Search for the cell housing the specified text and yield its [x, y] center coordinate. 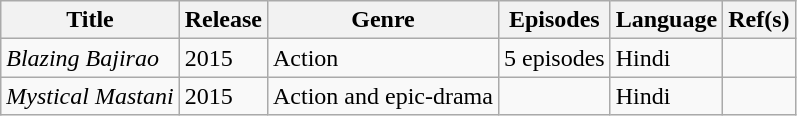
Ref(s) [759, 20]
Action and epic-drama [382, 96]
Genre [382, 20]
Action [382, 58]
Blazing Bajirao [90, 58]
Episodes [554, 20]
Title [90, 20]
Release [223, 20]
5 episodes [554, 58]
Mystical Mastani [90, 96]
Language [666, 20]
